Capture the cell that displays the provided text and extract its (X, Y) central coordinate. 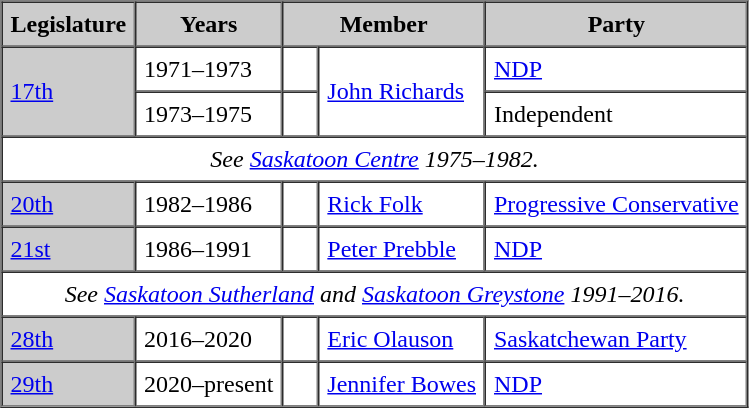
21st (69, 248)
Peter Prebble (402, 248)
1986–1991 (208, 248)
Independent (616, 114)
See Saskatoon Centre 1975–1982. (375, 158)
Member (384, 24)
1971–1973 (208, 68)
20th (69, 204)
2020–present (208, 384)
Party (616, 24)
See Saskatoon Sutherland and Saskatoon Greystone 1991–2016. (375, 294)
Saskatchewan Party (616, 338)
Jennifer Bowes (402, 384)
Eric Olauson (402, 338)
Rick Folk (402, 204)
28th (69, 338)
Legislature (69, 24)
John Richards (402, 91)
Progressive Conservative (616, 204)
Years (208, 24)
17th (69, 91)
1973–1975 (208, 114)
1982–1986 (208, 204)
29th (69, 384)
2016–2020 (208, 338)
